Return (X, Y) of the center of cell containing provided text 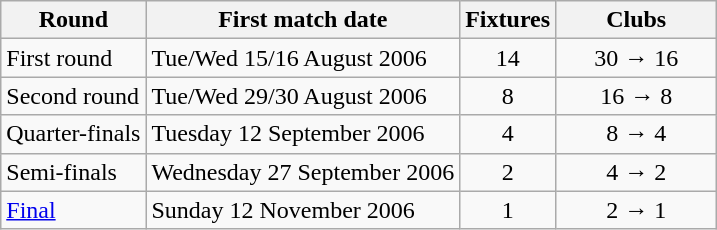
Sunday 12 November 2006 (303, 210)
Clubs (636, 20)
Tue/Wed 29/30 August 2006 (303, 96)
2 → 1 (636, 210)
1 (508, 210)
30 → 16 (636, 58)
Wednesday 27 September 2006 (303, 172)
8 → 4 (636, 134)
14 (508, 58)
Second round (74, 96)
Round (74, 20)
Tue/Wed 15/16 August 2006 (303, 58)
4 (508, 134)
Final (74, 210)
8 (508, 96)
Tuesday 12 September 2006 (303, 134)
2 (508, 172)
Quarter-finals (74, 134)
Semi-finals (74, 172)
First round (74, 58)
Fixtures (508, 20)
First match date (303, 20)
16 → 8 (636, 96)
4 → 2 (636, 172)
